Identify which cell holds the provided text, then report its (X, Y) central coordinate. 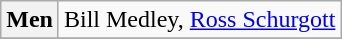
Bill Medley, Ross Schurgott (199, 20)
Men (30, 20)
